Return (X, Y) of the center of cell containing provided text 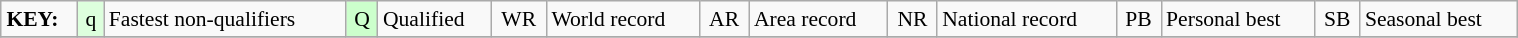
KEY: (40, 19)
Area record (818, 19)
Qualified (434, 19)
Fastest non-qualifiers (225, 19)
Seasonal best (1438, 19)
PB (1138, 19)
SB (1338, 19)
Personal best (1238, 19)
Q (362, 19)
National record (1026, 19)
NR (912, 19)
WR (518, 19)
q (91, 19)
World record (622, 19)
AR (724, 19)
